Scan for the cell matching the given text and deliver its (x, y) coordinate at center. 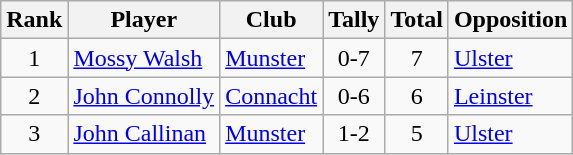
Club (272, 20)
Player (144, 20)
7 (417, 58)
5 (417, 134)
John Connolly (144, 96)
John Callinan (144, 134)
0-6 (354, 96)
Opposition (510, 20)
Rank (34, 20)
Total (417, 20)
Mossy Walsh (144, 58)
2 (34, 96)
1 (34, 58)
Tally (354, 20)
3 (34, 134)
6 (417, 96)
0-7 (354, 58)
1-2 (354, 134)
Leinster (510, 96)
Connacht (272, 96)
